Output the [x, y] coordinate of the center of the cell containing the given text.  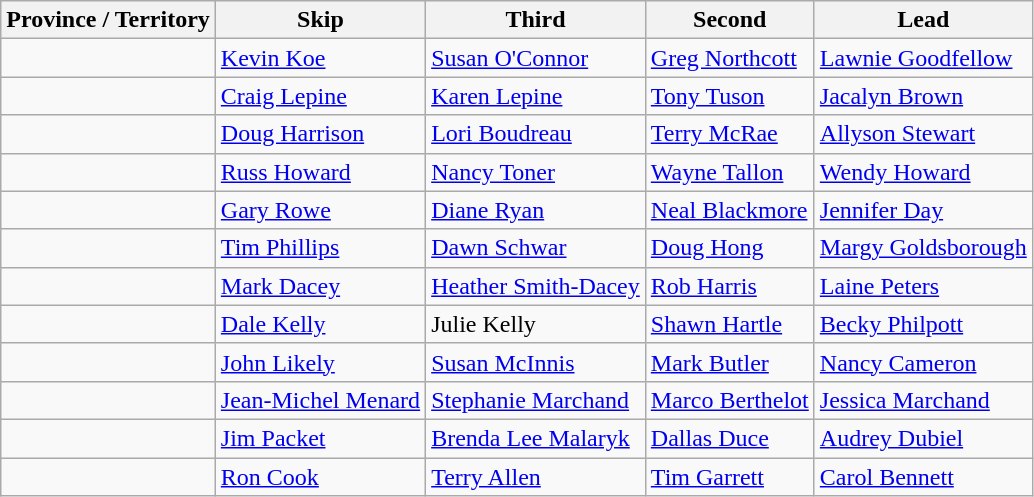
Lawnie Goodfellow [923, 58]
Wendy Howard [923, 172]
Susan McInnis [536, 362]
Doug Hong [730, 248]
Jean-Michel Menard [320, 400]
Margy Goldsborough [923, 248]
Julie Kelly [536, 324]
Audrey Dubiel [923, 438]
Diane Ryan [536, 210]
Marco Berthelot [730, 400]
Jennifer Day [923, 210]
Neal Blackmore [730, 210]
Skip [320, 20]
Tim Phillips [320, 248]
Dale Kelly [320, 324]
Shawn Hartle [730, 324]
Heather Smith-Dacey [536, 286]
Gary Rowe [320, 210]
Mark Dacey [320, 286]
Lori Boudreau [536, 134]
Jacalyn Brown [923, 96]
Lead [923, 20]
Doug Harrison [320, 134]
Craig Lepine [320, 96]
Third [536, 20]
Carol Bennett [923, 477]
Allyson Stewart [923, 134]
Laine Peters [923, 286]
Tim Garrett [730, 477]
Stephanie Marchand [536, 400]
Wayne Tallon [730, 172]
Province / Territory [108, 20]
Nancy Toner [536, 172]
Terry McRae [730, 134]
Mark Butler [730, 362]
Ron Cook [320, 477]
John Likely [320, 362]
Dawn Schwar [536, 248]
Second [730, 20]
Jim Packet [320, 438]
Karen Lepine [536, 96]
Tony Tuson [730, 96]
Brenda Lee Malaryk [536, 438]
Jessica Marchand [923, 400]
Susan O'Connor [536, 58]
Terry Allen [536, 477]
Nancy Cameron [923, 362]
Kevin Koe [320, 58]
Becky Philpott [923, 324]
Dallas Duce [730, 438]
Rob Harris [730, 286]
Russ Howard [320, 172]
Greg Northcott [730, 58]
